Provide the (x, y) coordinate of the cell's center where the given text is located.  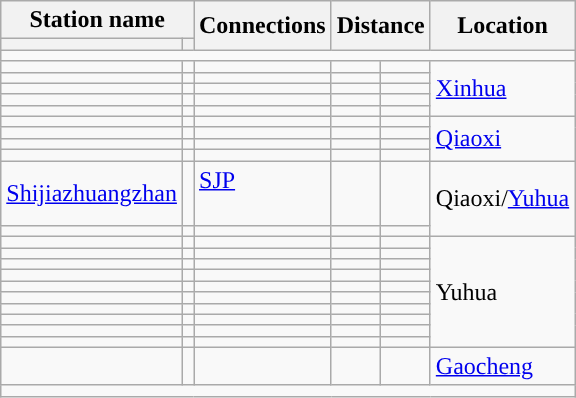
Station name (98, 20)
Shijiazhuangzhan (92, 192)
Location (502, 26)
Qiaoxi/Yuhua (502, 198)
Qiaoxi (502, 138)
Gaocheng (502, 366)
Distance (380, 26)
Yuhua (502, 292)
SJP (263, 192)
Xinhua (502, 88)
Connections (263, 26)
